From the cell containing the given text, extract its center point as [x, y] coordinate. 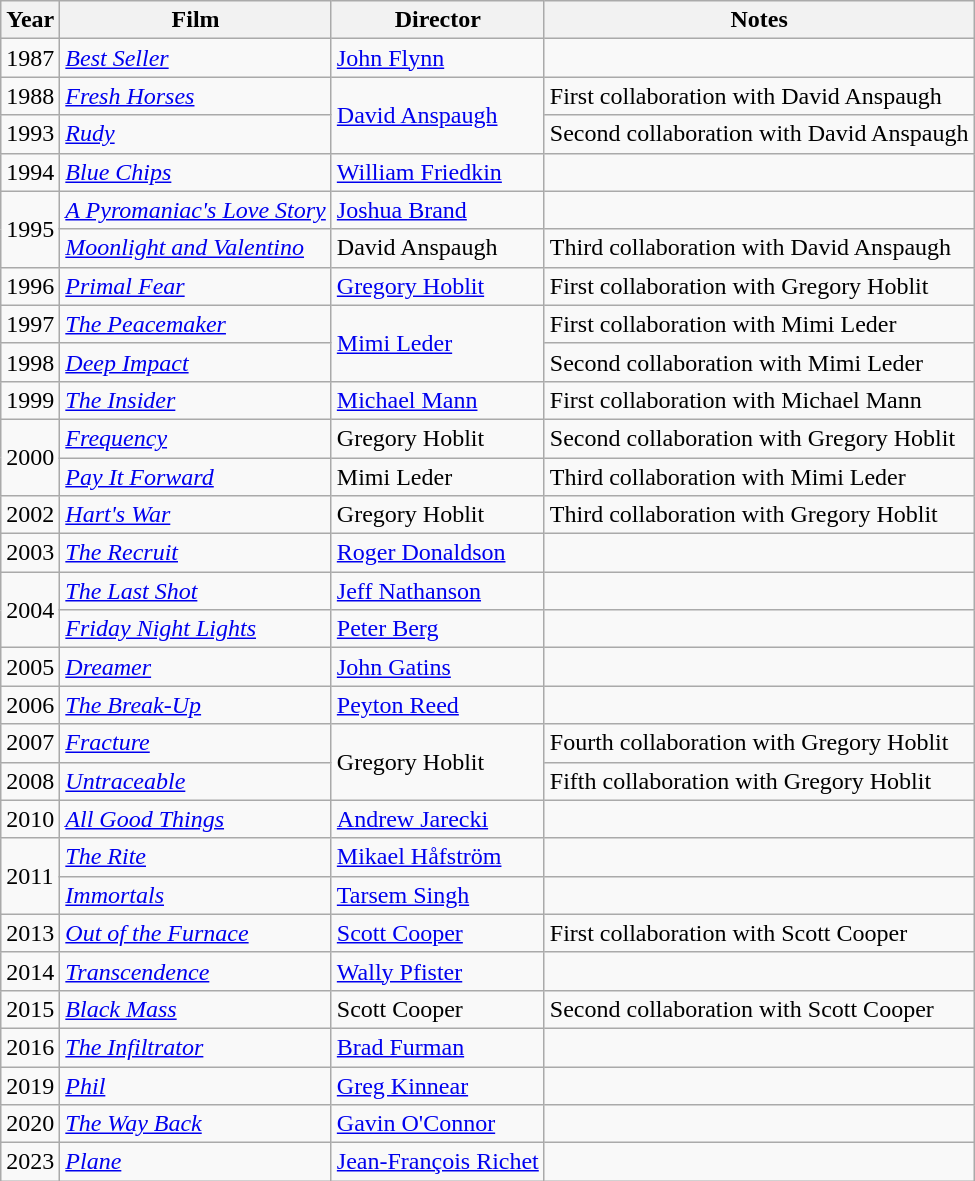
2013 [30, 933]
Out of the Furnace [196, 933]
1987 [30, 58]
John Gatins [438, 667]
2014 [30, 971]
Black Mass [196, 1009]
Third collaboration with Mimi Leder [759, 477]
First collaboration with David Anspaugh [759, 96]
Fracture [196, 743]
Peter Berg [438, 629]
Phil [196, 1085]
Third collaboration with David Anspaugh [759, 248]
The Last Shot [196, 591]
Deep Impact [196, 362]
Second collaboration with Gregory Hoblit [759, 438]
1988 [30, 96]
The Break-Up [196, 705]
First collaboration with Michael Mann [759, 400]
1998 [30, 362]
1995 [30, 229]
2011 [30, 876]
A Pyromaniac's Love Story [196, 210]
John Flynn [438, 58]
Second collaboration with Mimi Leder [759, 362]
The Infiltrator [196, 1047]
Director [438, 20]
1999 [30, 400]
The Rite [196, 857]
2005 [30, 667]
Fresh Horses [196, 96]
Tarsem Singh [438, 895]
2019 [30, 1085]
Fifth collaboration with Gregory Hoblit [759, 781]
1993 [30, 134]
2000 [30, 457]
2010 [30, 819]
Brad Furman [438, 1047]
The Peacemaker [196, 324]
Untraceable [196, 781]
Jean-François Richet [438, 1162]
Michael Mann [438, 400]
Dreamer [196, 667]
Second collaboration with Scott Cooper [759, 1009]
1997 [30, 324]
Blue Chips [196, 172]
The Way Back [196, 1124]
2003 [30, 553]
First collaboration with Scott Cooper [759, 933]
Greg Kinnear [438, 1085]
2016 [30, 1047]
Primal Fear [196, 286]
Moonlight and Valentino [196, 248]
William Friedkin [438, 172]
2020 [30, 1124]
The Insider [196, 400]
Third collaboration with Gregory Hoblit [759, 515]
Year [30, 20]
Second collaboration with David Anspaugh [759, 134]
Frequency [196, 438]
1994 [30, 172]
Rudy [196, 134]
2004 [30, 610]
First collaboration with Mimi Leder [759, 324]
Andrew Jarecki [438, 819]
Film [196, 20]
Best Seller [196, 58]
2007 [30, 743]
Jeff Nathanson [438, 591]
Plane [196, 1162]
Gavin O'Connor [438, 1124]
Hart's War [196, 515]
Roger Donaldson [438, 553]
Mikael Håfström [438, 857]
Transcendence [196, 971]
Friday Night Lights [196, 629]
2015 [30, 1009]
The Recruit [196, 553]
Fourth collaboration with Gregory Hoblit [759, 743]
Peyton Reed [438, 705]
First collaboration with Gregory Hoblit [759, 286]
Wally Pfister [438, 971]
Joshua Brand [438, 210]
Notes [759, 20]
2002 [30, 515]
2023 [30, 1162]
Immortals [196, 895]
1996 [30, 286]
2006 [30, 705]
Pay It Forward [196, 477]
2008 [30, 781]
All Good Things [196, 819]
